Find where the given text appears and provide that cell's center as (X, Y) coordinate. 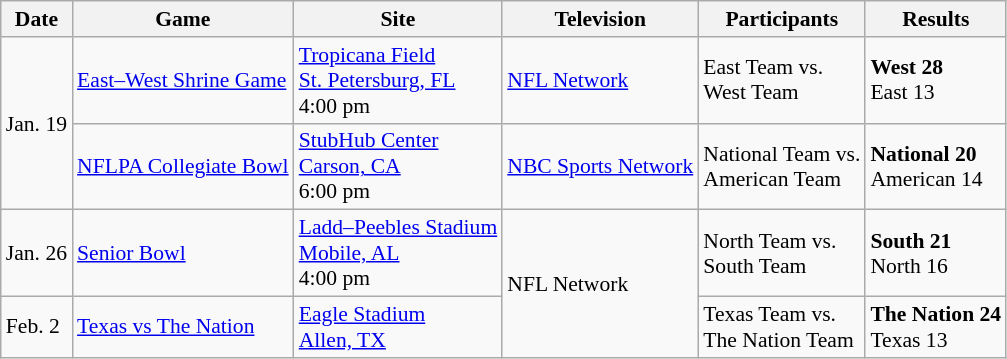
NBC Sports Network (600, 166)
Tropicana FieldSt. Petersburg, FL4:00 pm (398, 80)
Jan. 26 (36, 254)
National 20American 14 (936, 166)
Texas Team vs.The Nation Team (782, 328)
Participants (782, 19)
Jan. 19 (36, 124)
The Nation 24Texas 13 (936, 328)
West 28East 13 (936, 80)
North Team vs.South Team (782, 254)
Senior Bowl (183, 254)
Site (398, 19)
Game (183, 19)
Ladd–Peebles StadiumMobile, AL4:00 pm (398, 254)
East–West Shrine Game (183, 80)
StubHub CenterCarson, CA6:00 pm (398, 166)
Eagle StadiumAllen, TX (398, 328)
Television (600, 19)
NFLPA Collegiate Bowl (183, 166)
South 21North 16 (936, 254)
Feb. 2 (36, 328)
Date (36, 19)
Texas vs The Nation (183, 328)
Results (936, 19)
East Team vs.West Team (782, 80)
National Team vs.American Team (782, 166)
